Provide the (x, y) coordinate of the cell's center where the given text is located.  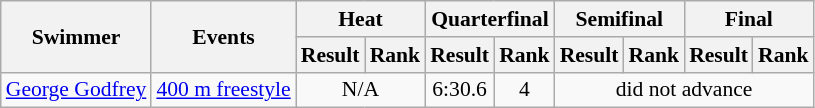
did not advance (684, 90)
Final (748, 19)
Semifinal (620, 19)
N/A (360, 90)
6:30.6 (460, 90)
400 m freestyle (223, 90)
Swimmer (76, 36)
Events (223, 36)
Quarterfinal (490, 19)
4 (524, 90)
Heat (360, 19)
George Godfrey (76, 90)
